Scan for the cell matching the given text and deliver its [X, Y] coordinate at center. 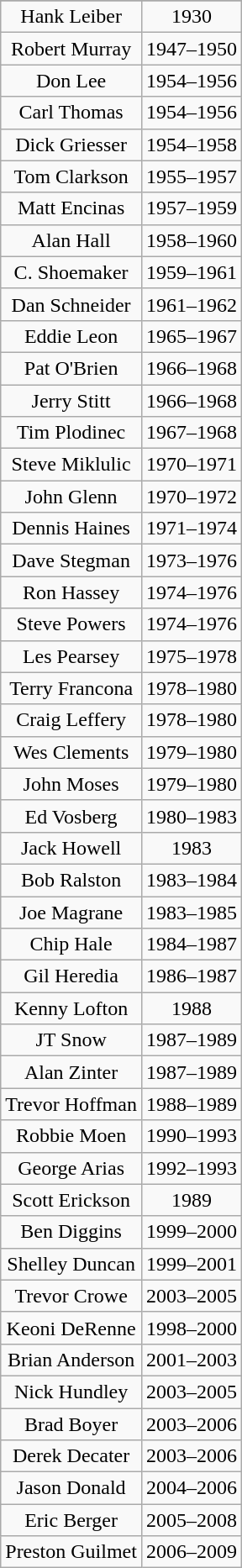
Dave Stegman [71, 560]
1947–1950 [192, 49]
JT Snow [71, 1040]
Carl Thomas [71, 113]
2004–2006 [192, 1488]
1983–1984 [192, 880]
1989 [192, 1200]
2001–2003 [192, 1360]
Shelley Duncan [71, 1264]
1961–1962 [192, 304]
John Glenn [71, 497]
Wes Clements [71, 752]
1998–2000 [192, 1328]
1999–2001 [192, 1264]
Bob Ralston [71, 880]
Chip Hale [71, 944]
1970–1972 [192, 497]
Derek Decater [71, 1456]
Eric Berger [71, 1520]
1983 [192, 848]
1973–1976 [192, 560]
Scott Erickson [71, 1200]
Dick Griesser [71, 145]
Terry Francona [71, 688]
Trevor Crowe [71, 1296]
1986–1987 [192, 976]
1965–1967 [192, 336]
1988–1989 [192, 1104]
Trevor Hoffman [71, 1104]
Preston Guilmet [71, 1552]
Kenny Lofton [71, 1008]
Jerry Stitt [71, 401]
1959–1961 [192, 272]
1980–1983 [192, 816]
Eddie Leon [71, 336]
Hank Leiber [71, 17]
Robbie Moen [71, 1136]
Les Pearsey [71, 656]
Brad Boyer [71, 1424]
Steve Miklulic [71, 465]
Dennis Haines [71, 529]
Matt Encinas [71, 208]
1971–1974 [192, 529]
1958–1960 [192, 240]
Jack Howell [71, 848]
Nick Hundley [71, 1392]
Joe Magrane [71, 912]
Jason Donald [71, 1488]
George Arias [71, 1168]
Ben Diggins [71, 1232]
Alan Zinter [71, 1072]
Robert Murray [71, 49]
Brian Anderson [71, 1360]
1975–1978 [192, 656]
Craig Leffery [71, 720]
1957–1959 [192, 208]
1970–1971 [192, 465]
Don Lee [71, 81]
1990–1993 [192, 1136]
Tom Clarkson [71, 176]
1983–1985 [192, 912]
1988 [192, 1008]
1930 [192, 17]
2006–2009 [192, 1552]
1984–1987 [192, 944]
Dan Schneider [71, 304]
1954–1958 [192, 145]
Ed Vosberg [71, 816]
Gil Heredia [71, 976]
C. Shoemaker [71, 272]
John Moses [71, 784]
Pat O'Brien [71, 368]
2005–2008 [192, 1520]
1955–1957 [192, 176]
1999–2000 [192, 1232]
Ron Hassey [71, 592]
1967–1968 [192, 433]
Keoni DeRenne [71, 1328]
Steve Powers [71, 624]
1992–1993 [192, 1168]
Tim Plodinec [71, 433]
Alan Hall [71, 240]
